Provide the (x, y) coordinate of the cell's center where the given text is located.  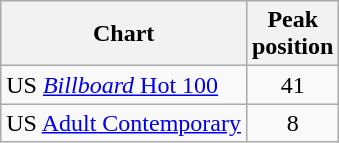
US Billboard Hot 100 (124, 85)
Chart (124, 34)
Peakposition (292, 34)
US Adult Contemporary (124, 123)
41 (292, 85)
8 (292, 123)
